Return (x, y) of the center of cell containing provided text 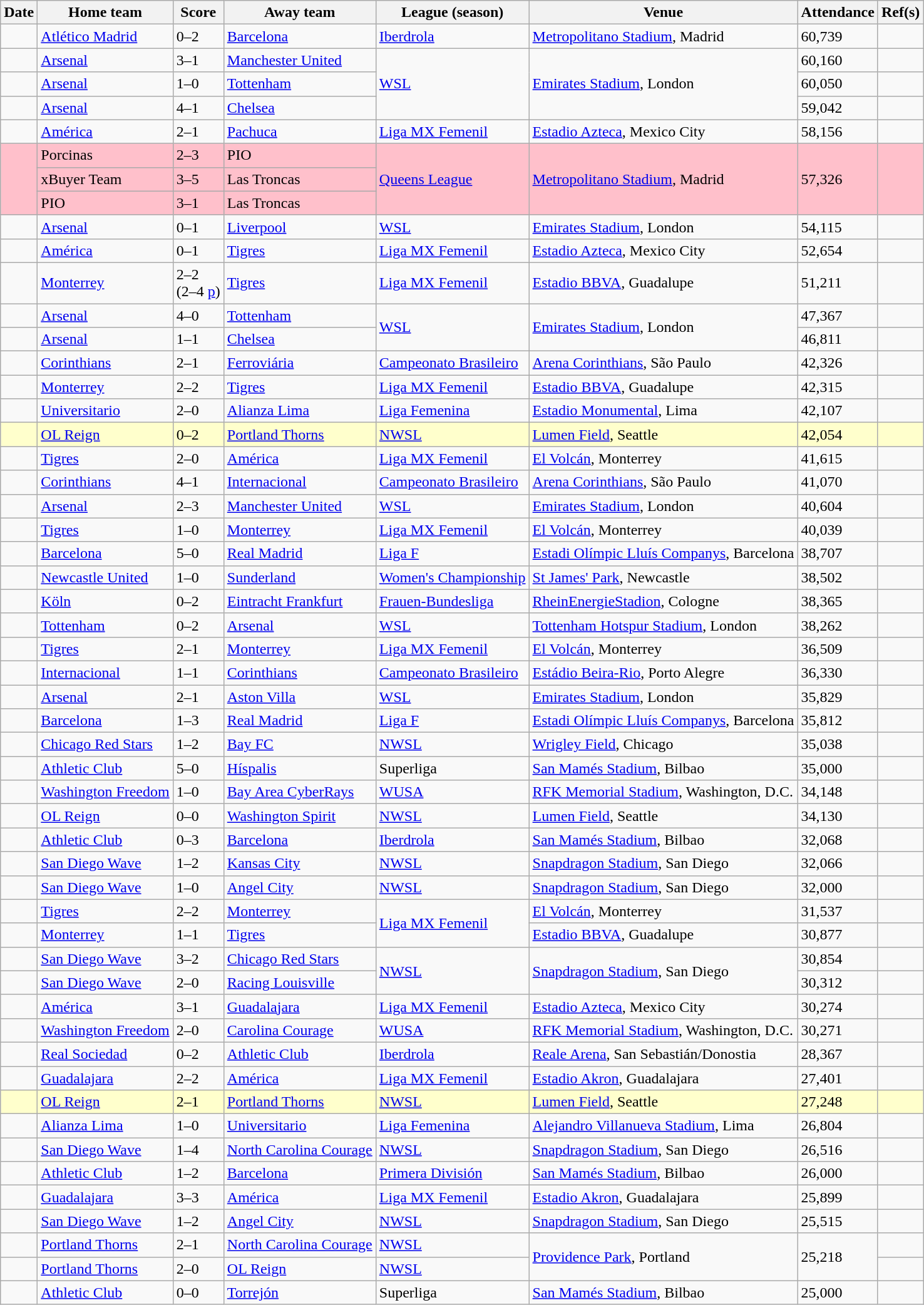
41,615 (838, 458)
26,000 (838, 1173)
58,156 (838, 132)
Híspalis (299, 768)
Tottenham Hotspur Stadium, London (664, 625)
Primera División (452, 1173)
34,130 (838, 816)
Aston Villa (299, 697)
Date (19, 13)
41,070 (838, 482)
36,509 (838, 649)
27,401 (838, 1078)
Alejandro Villanueva Stadium, Lima (664, 1126)
Washington Spirit (299, 816)
1–3 (198, 721)
0–3 (198, 840)
Home team (105, 13)
Real Sociedad (105, 1054)
42,326 (838, 363)
38,707 (838, 554)
32,000 (838, 887)
47,367 (838, 315)
26,804 (838, 1126)
Eintracht Frankfurt (299, 601)
2–2 (2–4 p) (198, 283)
1–4 (198, 1150)
60,739 (838, 36)
Estadio Monumental, Lima (664, 411)
Women's Championship (452, 577)
42,315 (838, 387)
League (season) (452, 13)
Estádio Beira-Rio, Porto Alegre (664, 673)
46,811 (838, 339)
25,899 (838, 1197)
57,326 (838, 179)
Sunderland (299, 577)
25,218 (838, 1257)
3–3 (198, 1197)
30,271 (838, 1030)
40,039 (838, 530)
25,515 (838, 1221)
30,854 (838, 959)
40,604 (838, 506)
26,516 (838, 1150)
RheinEnergieStadion, Cologne (664, 601)
Score (198, 13)
38,262 (838, 625)
54,115 (838, 227)
35,829 (838, 697)
Racing Louisville (299, 983)
3–5 (198, 179)
60,160 (838, 60)
Attendance (838, 13)
31,537 (838, 911)
Bay Area CyberRays (299, 792)
Atlético Madrid (105, 36)
32,068 (838, 840)
30,877 (838, 935)
Kansas City (299, 864)
Newcastle United (105, 577)
Queens League (452, 179)
Pachuca (299, 132)
30,274 (838, 1006)
42,107 (838, 411)
35,812 (838, 721)
35,038 (838, 745)
52,654 (838, 250)
Ferroviária (299, 363)
59,042 (838, 108)
Torrejón (299, 1292)
36,330 (838, 673)
Away team (299, 13)
Porcinas (105, 155)
32,066 (838, 864)
30,312 (838, 983)
Frauen-Bundesliga (452, 601)
Köln (105, 601)
34,148 (838, 792)
28,367 (838, 1054)
60,050 (838, 84)
Carolina Courage (299, 1030)
3–2 (198, 959)
Reale Arena, San Sebastián/Donostia (664, 1054)
Venue (664, 13)
4–0 (198, 315)
St James' Park, Newcastle (664, 577)
Providence Park, Portland (664, 1257)
38,365 (838, 601)
Wrigley Field, Chicago (664, 745)
35,000 (838, 768)
51,211 (838, 283)
Liverpool (299, 227)
27,248 (838, 1102)
xBuyer Team (105, 179)
Ref(s) (900, 13)
42,054 (838, 435)
Bay FC (299, 745)
38,502 (838, 577)
25,000 (838, 1292)
